Output the [x, y] coordinate of the center of the cell containing the given text.  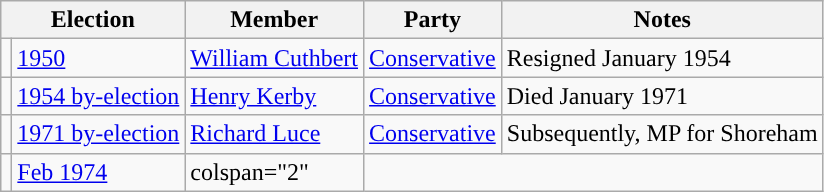
colspan="2" [274, 172]
Henry Kerby [274, 96]
Subsequently, MP for Shoreham [662, 134]
1954 by-election [98, 96]
Election [93, 20]
Died January 1971 [662, 96]
William Cuthbert [274, 58]
Richard Luce [274, 134]
Member [274, 20]
Notes [662, 20]
Resigned January 1954 [662, 58]
1971 by-election [98, 134]
1950 [98, 58]
Feb 1974 [98, 172]
Party [433, 20]
